Extract the (x, y) coordinate from the center of the cell holding the provided text.  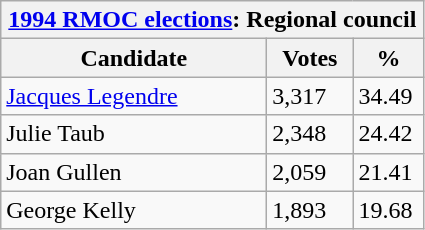
George Kelly (134, 210)
34.49 (388, 96)
1,893 (310, 210)
19.68 (388, 210)
Jacques Legendre (134, 96)
2,348 (310, 134)
1994 RMOC elections: Regional council (212, 20)
21.41 (388, 172)
3,317 (310, 96)
% (388, 58)
24.42 (388, 134)
Candidate (134, 58)
Joan Gullen (134, 172)
Julie Taub (134, 134)
2,059 (310, 172)
Votes (310, 58)
